Detect which cell encompasses the target text, then output its [x, y] center coordinate. 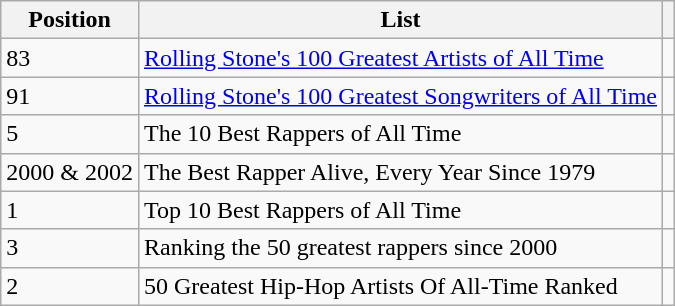
3 [70, 248]
2000 & 2002 [70, 172]
Position [70, 20]
List [400, 20]
Rolling Stone's 100 Greatest Artists of All Time [400, 58]
5 [70, 134]
Rolling Stone's 100 Greatest Songwriters of All Time [400, 96]
50 Greatest Hip-Hop Artists Of All-Time Ranked [400, 286]
83 [70, 58]
2 [70, 286]
Top 10 Best Rappers of All Time [400, 210]
Ranking the 50 greatest rappers since 2000 [400, 248]
The 10 Best Rappers of All Time [400, 134]
91 [70, 96]
1 [70, 210]
The Best Rapper Alive, Every Year Since 1979 [400, 172]
